For the text-containing cell, return its midpoint in [X, Y] coordinate format. 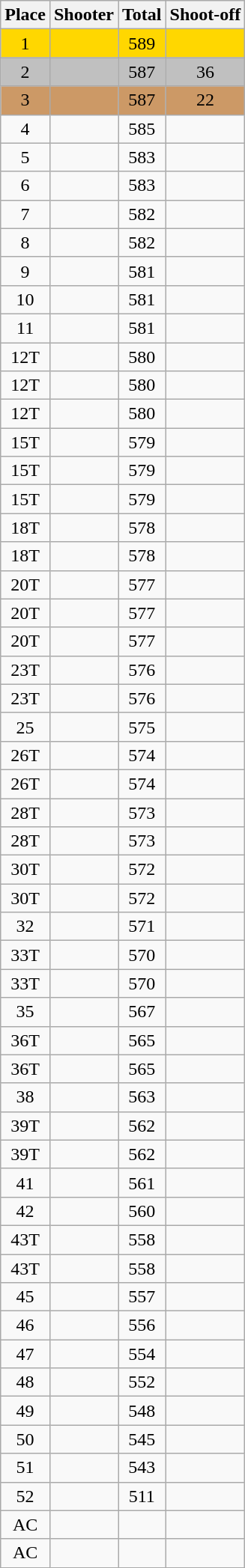
52 [25, 1496]
571 [142, 927]
49 [25, 1411]
36 [205, 72]
51 [25, 1468]
5 [25, 157]
11 [25, 328]
46 [25, 1326]
561 [142, 1183]
41 [25, 1183]
585 [142, 129]
10 [25, 299]
511 [142, 1496]
22 [205, 100]
25 [25, 727]
Shoot-off [205, 15]
557 [142, 1297]
563 [142, 1097]
4 [25, 129]
32 [25, 927]
545 [142, 1439]
6 [25, 186]
1 [25, 43]
8 [25, 242]
50 [25, 1439]
2 [25, 72]
560 [142, 1211]
Shooter [84, 15]
7 [25, 214]
42 [25, 1211]
552 [142, 1382]
543 [142, 1468]
48 [25, 1382]
Total [142, 15]
575 [142, 727]
35 [25, 1012]
47 [25, 1354]
3 [25, 100]
548 [142, 1411]
589 [142, 43]
38 [25, 1097]
45 [25, 1297]
Place [25, 15]
9 [25, 271]
567 [142, 1012]
554 [142, 1354]
556 [142, 1326]
